Capture the cell that displays the provided text and extract its (X, Y) central coordinate. 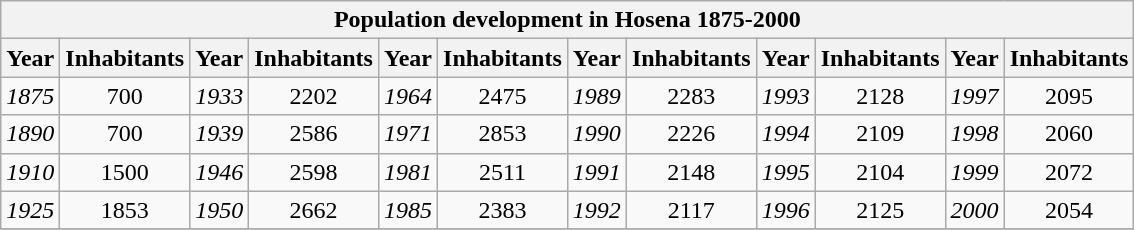
1890 (30, 134)
2148 (691, 172)
2072 (1069, 172)
1946 (220, 172)
1989 (596, 96)
Population development in Hosena 1875-2000 (568, 20)
2511 (503, 172)
2226 (691, 134)
1933 (220, 96)
2598 (314, 172)
1998 (974, 134)
1990 (596, 134)
1964 (408, 96)
1996 (786, 210)
1999 (974, 172)
1925 (30, 210)
1939 (220, 134)
1991 (596, 172)
2117 (691, 210)
2104 (880, 172)
1500 (125, 172)
2383 (503, 210)
2586 (314, 134)
1995 (786, 172)
2853 (503, 134)
1875 (30, 96)
2060 (1069, 134)
1853 (125, 210)
1950 (220, 210)
2283 (691, 96)
1993 (786, 96)
2202 (314, 96)
1910 (30, 172)
2128 (880, 96)
1994 (786, 134)
2095 (1069, 96)
2054 (1069, 210)
2125 (880, 210)
2475 (503, 96)
1992 (596, 210)
2000 (974, 210)
1997 (974, 96)
1985 (408, 210)
2109 (880, 134)
1981 (408, 172)
2662 (314, 210)
1971 (408, 134)
